Detect which cell encompasses the target text, then output its (X, Y) center coordinate. 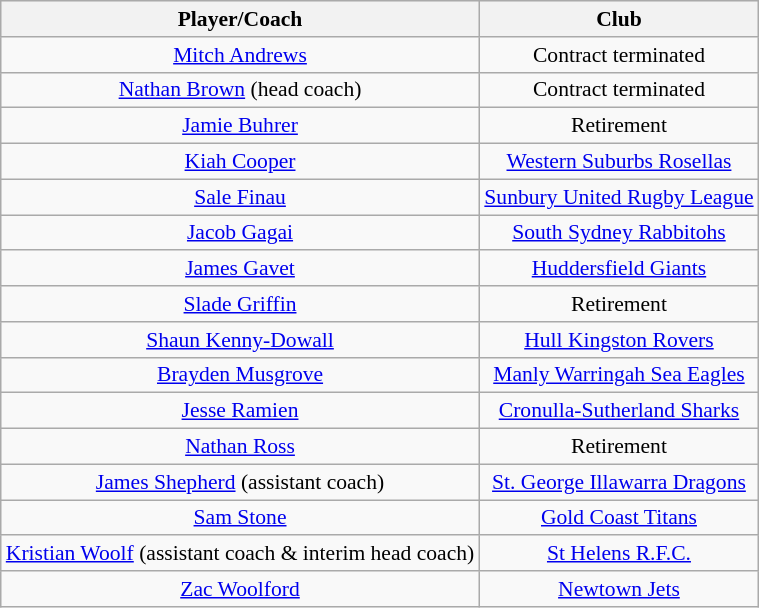
St Helens R.F.C. (618, 554)
Huddersfield Giants (618, 269)
Zac Woolford (240, 589)
Manly Warringah Sea Eagles (618, 375)
Western Suburbs Rosellas (618, 162)
Mitch Andrews (240, 55)
Jacob Gagai (240, 233)
Slade Griffin (240, 304)
Sam Stone (240, 518)
Sale Finau (240, 197)
Nathan Ross (240, 447)
Brayden Musgrove (240, 375)
Cronulla-Sutherland Sharks (618, 411)
Kiah Cooper (240, 162)
Newtown Jets (618, 589)
Hull Kingston Rovers (618, 340)
Gold Coast Titans (618, 518)
Nathan Brown (head coach) (240, 90)
Player/Coach (240, 19)
Club (618, 19)
South Sydney Rabbitohs (618, 233)
James Gavet (240, 269)
Sunbury United Rugby League (618, 197)
James Shepherd (assistant coach) (240, 482)
St. George Illawarra Dragons (618, 482)
Shaun Kenny-Dowall (240, 340)
Kristian Woolf (assistant coach & interim head coach) (240, 554)
Jamie Buhrer (240, 126)
Jesse Ramien (240, 411)
